Scan for the cell matching the given text and deliver its (X, Y) coordinate at center. 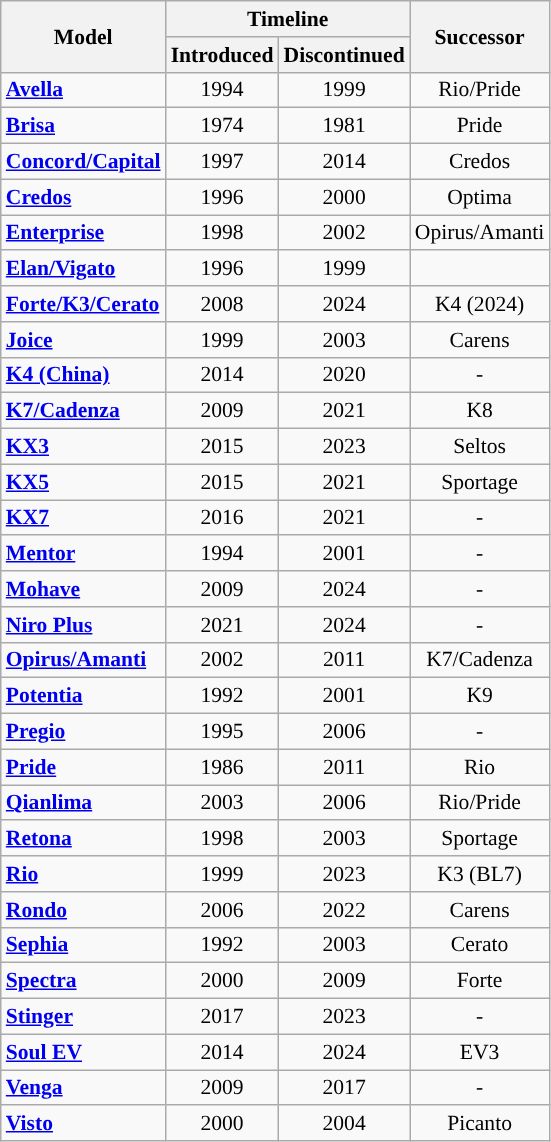
Introduced (222, 55)
1997 (222, 162)
Joice (84, 340)
K3 (BL7) (480, 874)
Pregio (84, 732)
Picanto (480, 1124)
Retona (84, 839)
Enterprise (84, 233)
K9 (480, 696)
K8 (480, 411)
Brisa (84, 126)
Forte (480, 981)
Visto (84, 1124)
2008 (222, 304)
Avella (84, 90)
Concord/Capital (84, 162)
Venga (84, 1088)
1986 (222, 767)
Forte/K3/Cerato (84, 304)
Model (84, 36)
Stinger (84, 1017)
Niro Plus (84, 625)
K4 (China) (84, 375)
K4 (2024) (480, 304)
Potentia (84, 696)
Mohave (84, 589)
2016 (222, 518)
Cerato (480, 945)
Seltos (480, 447)
1995 (222, 732)
EV3 (480, 1052)
Optima (480, 197)
Discontinued (344, 55)
Timeline (288, 19)
Mentor (84, 554)
Successor (480, 36)
KX3 (84, 447)
1981 (344, 126)
Qianlima (84, 803)
2004 (344, 1124)
Elan/Vigato (84, 269)
2020 (344, 375)
Spectra (84, 981)
Sephia (84, 945)
KX7 (84, 518)
KX5 (84, 482)
Soul EV (84, 1052)
Rondo (84, 910)
1974 (222, 126)
2022 (344, 910)
